Return (x, y) of the center of cell containing provided text 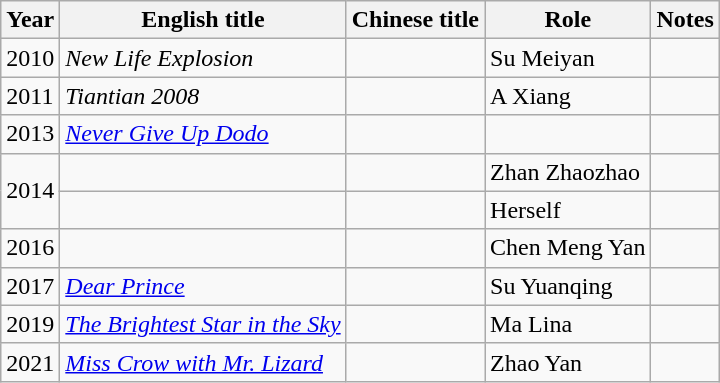
Tiantian 2008 (203, 96)
New Life Explosion (203, 58)
2019 (30, 324)
Year (30, 20)
2013 (30, 134)
Never Give Up Dodo (203, 134)
2010 (30, 58)
Su Meiyan (568, 58)
A Xiang (568, 96)
Zhan Zhaozhao (568, 172)
2011 (30, 96)
English title (203, 20)
Herself (568, 210)
Miss Crow with Mr. Lizard (203, 362)
Notes (685, 20)
Chinese title (415, 20)
2016 (30, 248)
Su Yuanqing (568, 286)
Role (568, 20)
2017 (30, 286)
2014 (30, 191)
Dear Prince (203, 286)
Ma Lina (568, 324)
The Brightest Star in the Sky (203, 324)
2021 (30, 362)
Zhao Yan (568, 362)
Chen Meng Yan (568, 248)
